Provide the (x, y) coordinate of the cell's center where the given text is located.  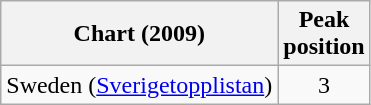
Peakposition (324, 34)
Sweden (Sverigetopplistan) (140, 85)
3 (324, 85)
Chart (2009) (140, 34)
